Extract the (x, y) coordinate from the center of the cell holding the provided text.  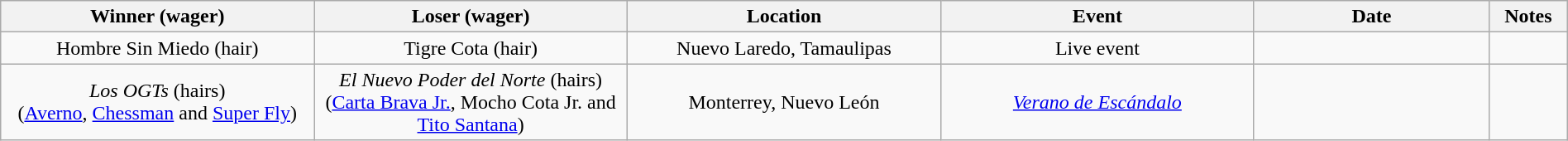
Loser (wager) (471, 17)
Event (1097, 17)
Live event (1097, 48)
El Nuevo Poder del Norte (hairs) (Carta Brava Jr., Mocho Cota Jr. and Tito Santana) (471, 102)
Date (1371, 17)
Winner (wager) (157, 17)
Nuevo Laredo, Tamaulipas (784, 48)
Los OGTs (hairs)(Averno, Chessman and Super Fly) (157, 102)
Location (784, 17)
Tigre Cota (hair) (471, 48)
Verano de Escándalo (1097, 102)
Monterrey, Nuevo León (784, 102)
Notes (1528, 17)
Hombre Sin Miedo (hair) (157, 48)
